Identify which cell holds the provided text, then report its [x, y] central coordinate. 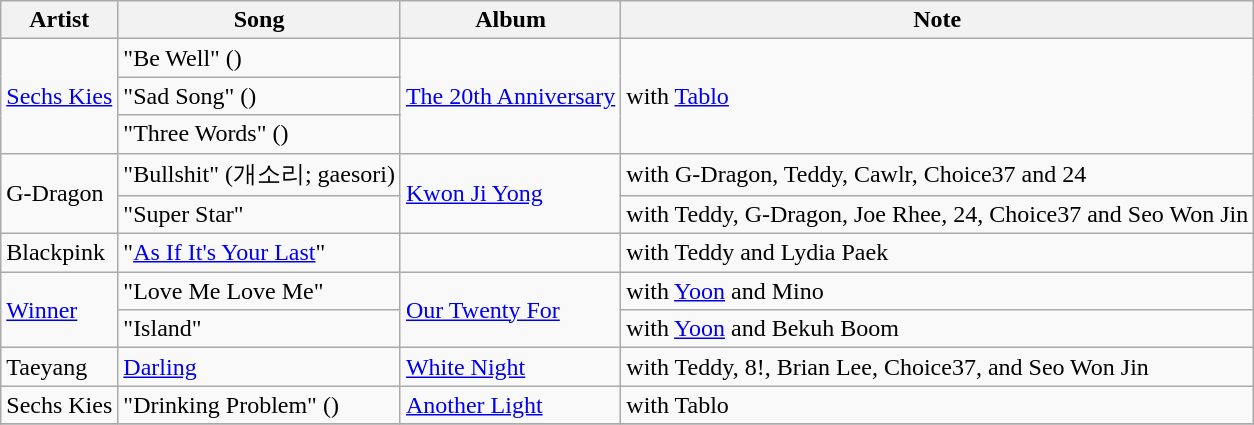
Darling [260, 367]
The 20th Anniversary [510, 96]
Note [938, 20]
Blackpink [60, 253]
G-Dragon [60, 194]
with Yoon and Mino [938, 291]
"Love Me Love Me" [260, 291]
with Yoon and Bekuh Boom [938, 329]
"Drinking Problem" () [260, 405]
"Be Well" () [260, 58]
"Three Words" () [260, 134]
"Island" [260, 329]
"Bullshit" (개소리; gaesori) [260, 174]
Artist [60, 20]
Another Light [510, 405]
White Night [510, 367]
with Teddy, G-Dragon, Joe Rhee, 24, Choice37 and Seo Won Jin [938, 215]
Kwon Ji Yong [510, 194]
Song [260, 20]
Album [510, 20]
with G-Dragon, Teddy, Cawlr, Choice37 and 24 [938, 174]
"Sad Song" () [260, 96]
with Teddy, 8!, Brian Lee, Choice37, and Seo Won Jin [938, 367]
"As If It's Your Last" [260, 253]
"Super Star" [260, 215]
with Teddy and Lydia Paek [938, 253]
Taeyang [60, 367]
Winner [60, 310]
Our Twenty For [510, 310]
